Detect which cell encompasses the target text, then output its (X, Y) center coordinate. 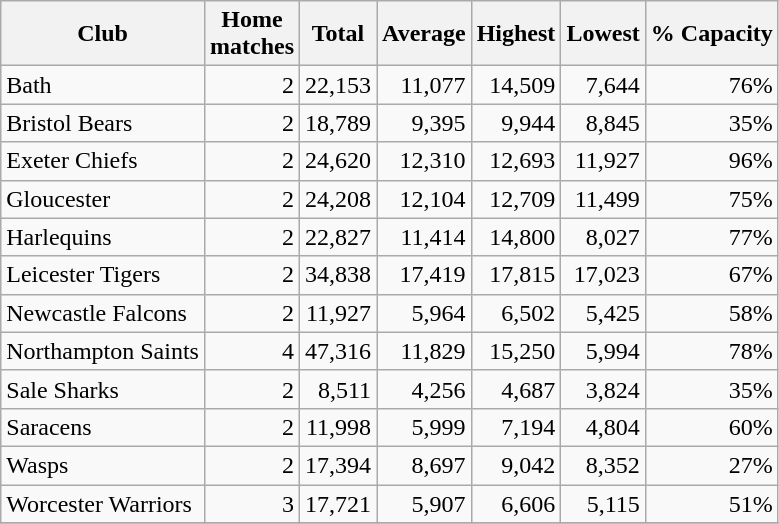
5,994 (603, 351)
24,620 (338, 161)
Sale Sharks (103, 389)
4,687 (516, 389)
11,998 (338, 427)
4 (252, 351)
8,697 (424, 465)
Exeter Chiefs (103, 161)
7,194 (516, 427)
24,208 (338, 199)
6,502 (516, 313)
Bath (103, 85)
Harlequins (103, 237)
76% (712, 85)
Homematches (252, 34)
22,827 (338, 237)
12,709 (516, 199)
Club (103, 34)
Average (424, 34)
6,606 (516, 503)
8,845 (603, 123)
58% (712, 313)
3 (252, 503)
7,644 (603, 85)
75% (712, 199)
11,829 (424, 351)
11,499 (603, 199)
96% (712, 161)
18,789 (338, 123)
14,509 (516, 85)
8,027 (603, 237)
Gloucester (103, 199)
17,394 (338, 465)
51% (712, 503)
17,721 (338, 503)
Leicester Tigers (103, 275)
77% (712, 237)
5,999 (424, 427)
22,153 (338, 85)
5,964 (424, 313)
8,511 (338, 389)
12,310 (424, 161)
60% (712, 427)
Lowest (603, 34)
11,077 (424, 85)
Bristol Bears (103, 123)
12,104 (424, 199)
34,838 (338, 275)
78% (712, 351)
9,395 (424, 123)
Total (338, 34)
Saracens (103, 427)
8,352 (603, 465)
Wasps (103, 465)
9,944 (516, 123)
3,824 (603, 389)
% Capacity (712, 34)
11,414 (424, 237)
9,042 (516, 465)
5,115 (603, 503)
17,419 (424, 275)
4,804 (603, 427)
Worcester Warriors (103, 503)
17,815 (516, 275)
27% (712, 465)
12,693 (516, 161)
15,250 (516, 351)
67% (712, 275)
17,023 (603, 275)
Highest (516, 34)
5,907 (424, 503)
4,256 (424, 389)
47,316 (338, 351)
Newcastle Falcons (103, 313)
Northampton Saints (103, 351)
5,425 (603, 313)
14,800 (516, 237)
